Provide the [X, Y] coordinate of the cell's center where the given text is located.  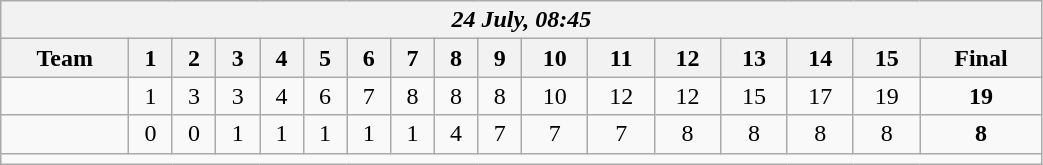
11 [621, 58]
Final [981, 58]
24 July, 08:45 [522, 20]
2 [194, 58]
5 [325, 58]
13 [754, 58]
9 [500, 58]
17 [820, 96]
14 [820, 58]
Team [65, 58]
